Search for the cell housing the specified text and yield its [X, Y] center coordinate. 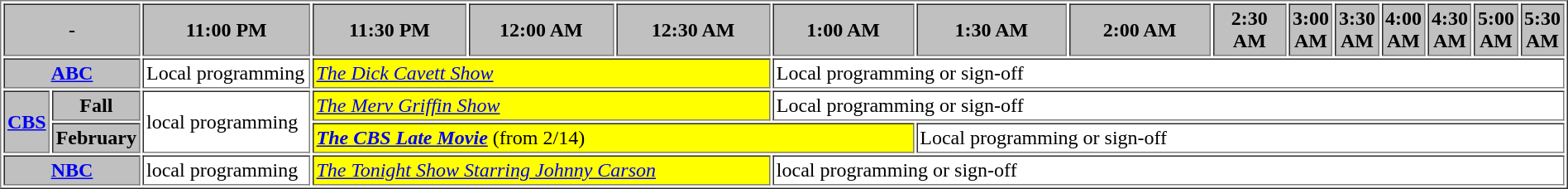
12:00 AM [541, 30]
CBS [26, 123]
Local programming [226, 73]
4:30 AM [1449, 30]
- [71, 30]
5:30 AM [1542, 30]
3:00 AM [1310, 30]
1:00 AM [843, 30]
1:30 AM [992, 30]
February [96, 138]
2:00 AM [1140, 30]
The Dick Cavett Show [541, 73]
11:30 PM [390, 30]
12:30 AM [693, 30]
3:30 AM [1356, 30]
The Merv Griffin Show [541, 106]
2:30 AM [1249, 30]
ABC [71, 73]
11:00 PM [226, 30]
4:00 AM [1403, 30]
5:00 AM [1495, 30]
Fall [96, 106]
The Tonight Show Starring Johnny Carson [541, 171]
local programming or sign-off [1168, 171]
NBC [71, 171]
The CBS Late Movie (from 2/14) [614, 138]
